Return the [X, Y] coordinate for the center point of the cell that contains the specified text.  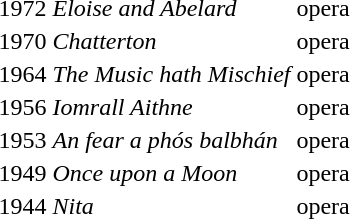
Once upon a Moon [172, 173]
The Music hath Mischief [172, 74]
Iomrall Aithne [172, 107]
Chatterton [172, 41]
An fear a phós balbhán [172, 140]
